Scan for the cell matching the given text and deliver its (x, y) coordinate at center. 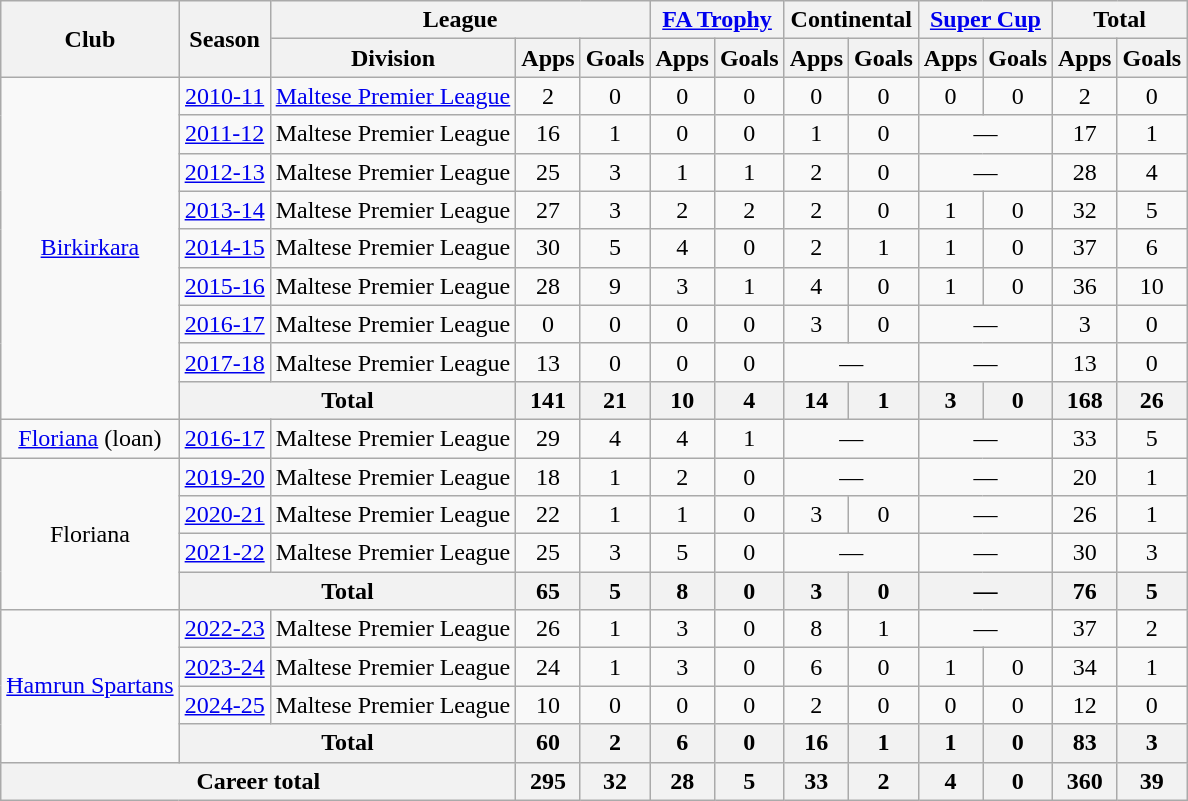
21 (615, 400)
65 (548, 591)
76 (1085, 591)
2022-23 (224, 629)
20 (1085, 477)
Birkirkara (90, 248)
Continental (851, 20)
2014-15 (224, 248)
2021-22 (224, 553)
17 (1085, 134)
141 (548, 400)
27 (548, 210)
18 (548, 477)
2010-11 (224, 96)
295 (548, 781)
9 (615, 286)
Floriana (loan) (90, 438)
Club (90, 39)
2013-14 (224, 210)
360 (1085, 781)
12 (1085, 705)
2024-25 (224, 705)
24 (548, 667)
Super Cup (985, 20)
22 (548, 515)
36 (1085, 286)
2012-13 (224, 172)
Floriana (90, 534)
2011-12 (224, 134)
2019-20 (224, 477)
Ħamrun Spartans (90, 686)
2015-16 (224, 286)
Division (393, 58)
Career total (258, 781)
34 (1085, 667)
39 (1152, 781)
60 (548, 743)
2017-18 (224, 362)
League (460, 20)
14 (816, 400)
29 (548, 438)
2020-21 (224, 515)
FA Trophy (717, 20)
168 (1085, 400)
2023-24 (224, 667)
83 (1085, 743)
Season (224, 39)
